Identify which cell holds the provided text, then report its [X, Y] central coordinate. 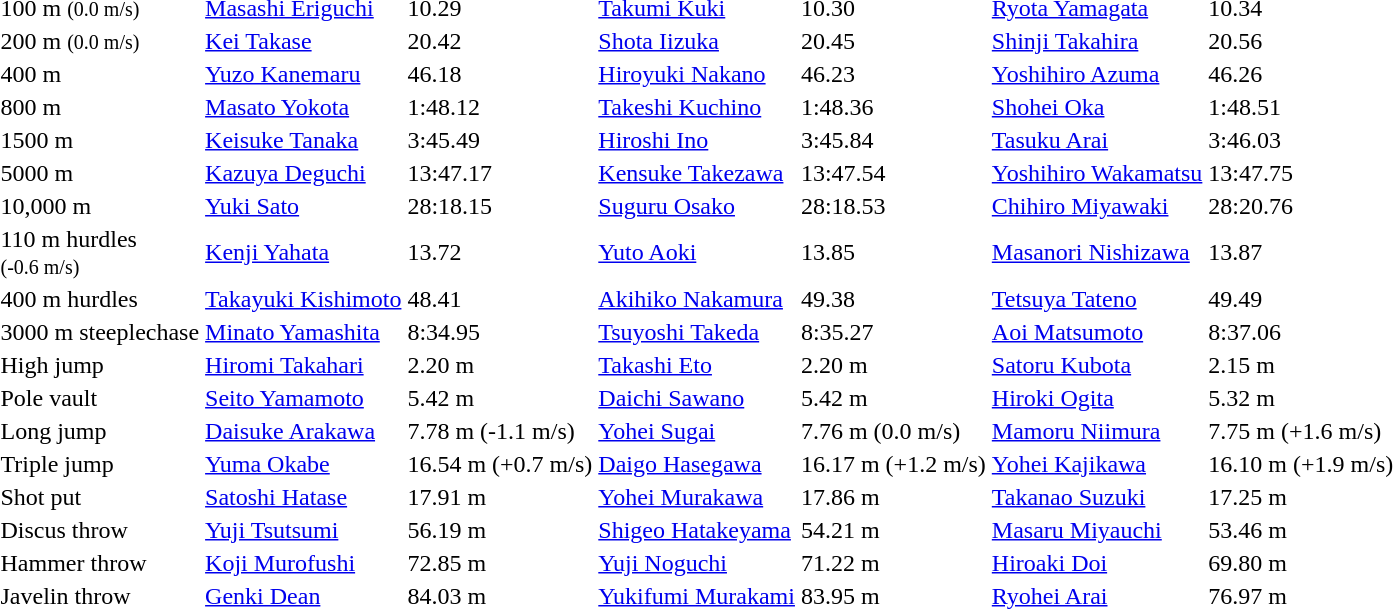
Shigeo Hatakeyama [697, 530]
Takeshi Kuchino [697, 107]
Akihiko Nakamura [697, 299]
Yuji Tsutsumi [304, 530]
56.19 m [500, 530]
28:18.15 [500, 206]
13.72 [500, 252]
Daigo Hasegawa [697, 464]
54.21 m [893, 530]
Seito Yamamoto [304, 398]
7.76 m (0.0 m/s) [893, 431]
Masaru Miyauchi [1097, 530]
Yuki Sato [304, 206]
Yohei Kajikawa [1097, 464]
13:47.54 [893, 173]
3:45.49 [500, 140]
28:18.53 [893, 206]
Masanori Nishizawa [1097, 252]
Kazuya Deguchi [304, 173]
3:45.84 [893, 140]
Yohei Sugai [697, 431]
Hiroaki Doi [1097, 563]
Tasuku Arai [1097, 140]
49.38 [893, 299]
46.23 [893, 74]
17.91 m [500, 497]
20.45 [893, 41]
Keisuke Tanaka [304, 140]
Hiromi Takahari [304, 365]
20.42 [500, 41]
Chihiro Miyawaki [1097, 206]
8:34.95 [500, 332]
Minato Yamashita [304, 332]
1:48.12 [500, 107]
17.86 m [893, 497]
Yuzo Kanemaru [304, 74]
Shinji Takahira [1097, 41]
Kei Takase [304, 41]
Tetsuya Tateno [1097, 299]
Takashi Eto [697, 365]
16.54 m (+0.7 m/s) [500, 464]
Yuji Noguchi [697, 563]
Takayuki Kishimoto [304, 299]
46.18 [500, 74]
Takanao Suzuki [1097, 497]
Satoshi Hatase [304, 497]
Hiroyuki Nakano [697, 74]
Shota Iizuka [697, 41]
Tsuyoshi Takeda [697, 332]
Koji Murofushi [304, 563]
Satoru Kubota [1097, 365]
71.22 m [893, 563]
48.41 [500, 299]
16.17 m (+1.2 m/s) [893, 464]
Hiroki Ogita [1097, 398]
Mamoru Niimura [1097, 431]
Kenji Yahata [304, 252]
8:35.27 [893, 332]
Yuma Okabe [304, 464]
Yoshihiro Wakamatsu [1097, 173]
13.85 [893, 252]
13:47.17 [500, 173]
Hiroshi Ino [697, 140]
7.78 m (-1.1 m/s) [500, 431]
Daisuke Arakawa [304, 431]
Yuto Aoki [697, 252]
Daichi Sawano [697, 398]
Aoi Matsumoto [1097, 332]
1:48.36 [893, 107]
Shohei Oka [1097, 107]
Kensuke Takezawa [697, 173]
Masato Yokota [304, 107]
Yoshihiro Azuma [1097, 74]
Suguru Osako [697, 206]
72.85 m [500, 563]
Yohei Murakawa [697, 497]
